Capture the cell that displays the provided text and extract its [x, y] central coordinate. 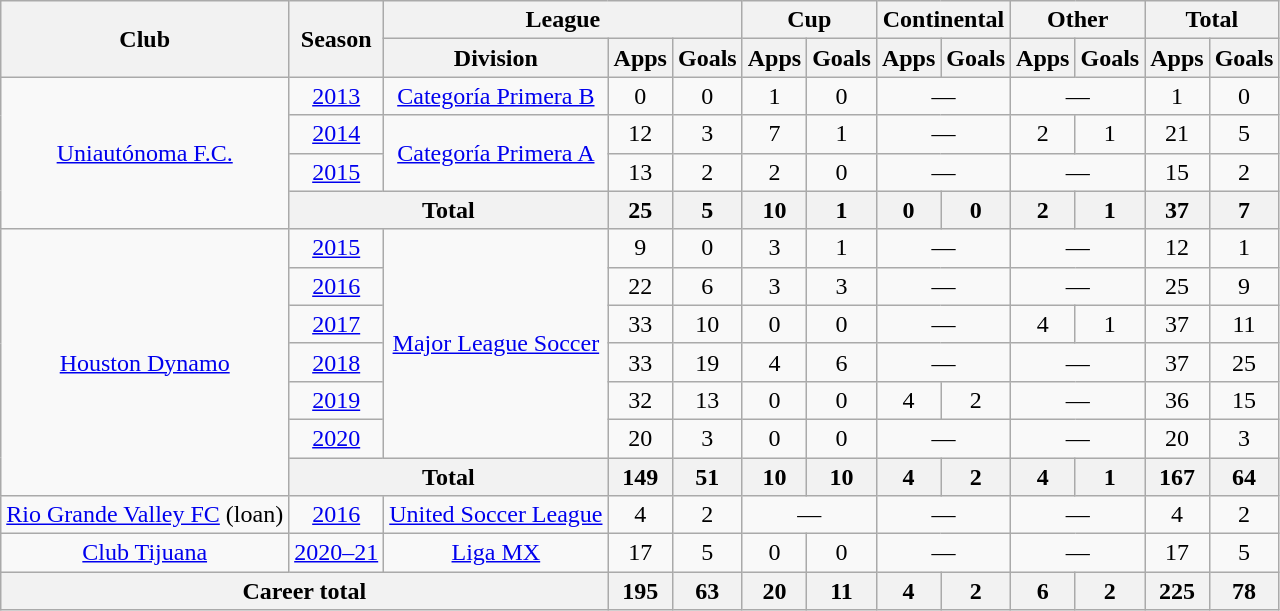
19 [707, 362]
2018 [336, 362]
United Soccer League [496, 515]
22 [640, 286]
167 [1177, 477]
2019 [336, 400]
32 [640, 400]
2020 [336, 438]
Rio Grande Valley FC (loan) [145, 515]
Other [1078, 20]
36 [1177, 400]
Season [336, 39]
2017 [336, 324]
2020–21 [336, 553]
2013 [336, 96]
78 [1244, 591]
Division [496, 58]
Houston Dynamo [145, 362]
225 [1177, 591]
Cup [809, 20]
195 [640, 591]
Club [145, 39]
Club Tijuana [145, 553]
Continental [943, 20]
2014 [336, 134]
149 [640, 477]
63 [707, 591]
21 [1177, 134]
Major League Soccer [496, 343]
Career total [304, 591]
51 [707, 477]
League [563, 20]
Categoría Primera A [496, 153]
Liga MX [496, 553]
Uniautónoma F.C. [145, 153]
Categoría Primera B [496, 96]
64 [1244, 477]
